Extract the [x, y] coordinate from the center of the cell holding the provided text.  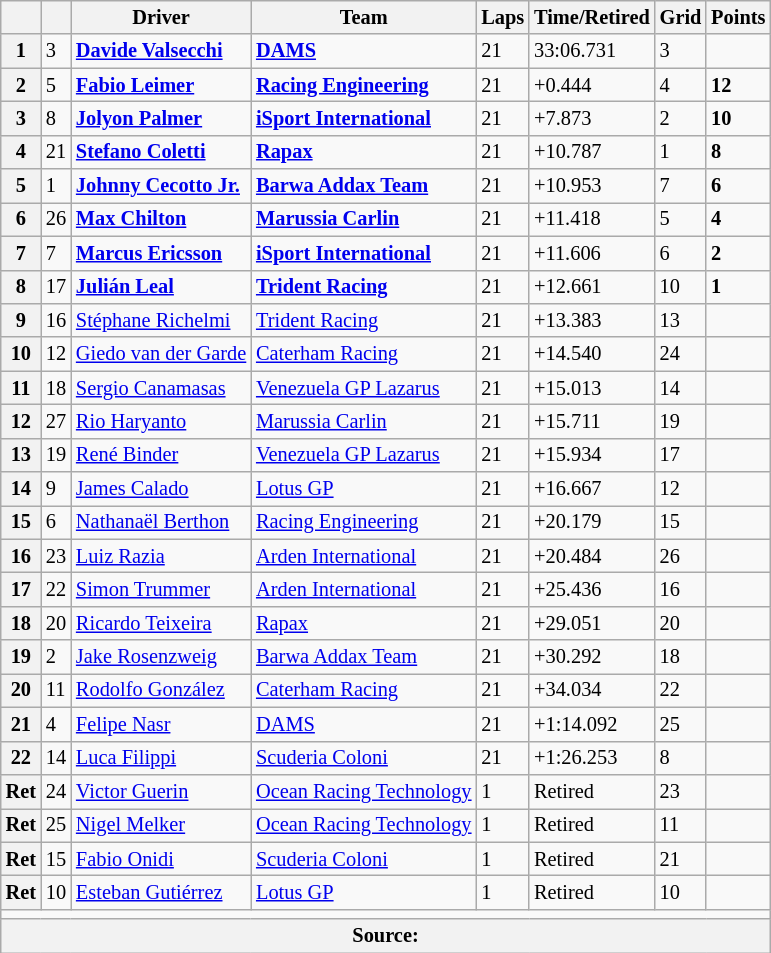
Stefano Coletti [161, 152]
Max Chilton [161, 219]
Fabio Leimer [161, 85]
Grid [681, 17]
+11.418 [592, 219]
+10.787 [592, 152]
+15.934 [592, 455]
René Binder [161, 455]
Driver [161, 17]
+15.013 [592, 388]
+11.606 [592, 253]
Jake Rosenzweig [161, 657]
27 [56, 421]
Felipe Nasr [161, 724]
+16.667 [592, 489]
Julián Leal [161, 287]
Ricardo Teixeira [161, 623]
Simon Trummer [161, 589]
+25.436 [592, 589]
Jolyon Palmer [161, 118]
+12.661 [592, 287]
Sergio Canamasas [161, 388]
Marcus Ericsson [161, 253]
James Calado [161, 489]
Luca Filippi [161, 758]
Victor Guerin [161, 791]
+30.292 [592, 657]
+14.540 [592, 354]
Rodolfo González [161, 690]
Luiz Razia [161, 556]
+20.484 [592, 556]
+29.051 [592, 623]
Esteban Gutiérrez [161, 892]
Johnny Cecotto Jr. [161, 186]
+20.179 [592, 522]
+15.711 [592, 421]
Rio Haryanto [161, 421]
Nathanaël Berthon [161, 522]
Laps [502, 17]
+10.953 [592, 186]
Nigel Melker [161, 825]
+1:14.092 [592, 724]
+1:26.253 [592, 758]
33:06.731 [592, 51]
Source: [386, 936]
+0.444 [592, 85]
Team [364, 17]
Points [738, 17]
Fabio Onidi [161, 859]
+13.383 [592, 320]
Stéphane Richelmi [161, 320]
+7.873 [592, 118]
Giedo van der Garde [161, 354]
+34.034 [592, 690]
Time/Retired [592, 17]
Davide Valsecchi [161, 51]
